Locate the cell with the specified text and output its (x, y) center coordinate. 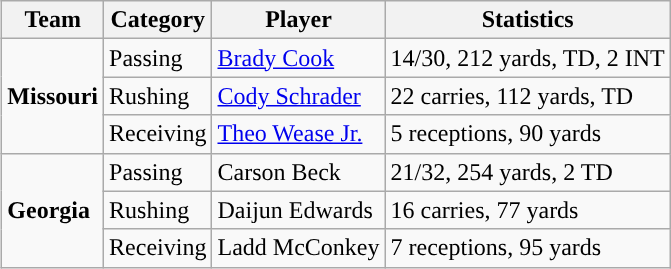
Brady Cook (298, 58)
Missouri (53, 96)
Carson Beck (298, 172)
Team (53, 20)
22 carries, 112 yards, TD (528, 96)
21/32, 254 yards, 2 TD (528, 172)
Daijun Edwards (298, 210)
Ladd McConkey (298, 248)
Statistics (528, 20)
5 receptions, 90 yards (528, 134)
7 receptions, 95 yards (528, 248)
14/30, 212 yards, TD, 2 INT (528, 58)
Player (298, 20)
Theo Wease Jr. (298, 134)
Cody Schrader (298, 96)
Georgia (53, 210)
Category (158, 20)
16 carries, 77 yards (528, 210)
